Provide the [X, Y] coordinate of the cell's center where the given text is located.  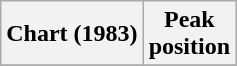
Chart (1983) [72, 34]
Peakposition [189, 34]
